Output the [X, Y] coordinate of the center of the cell containing the given text.  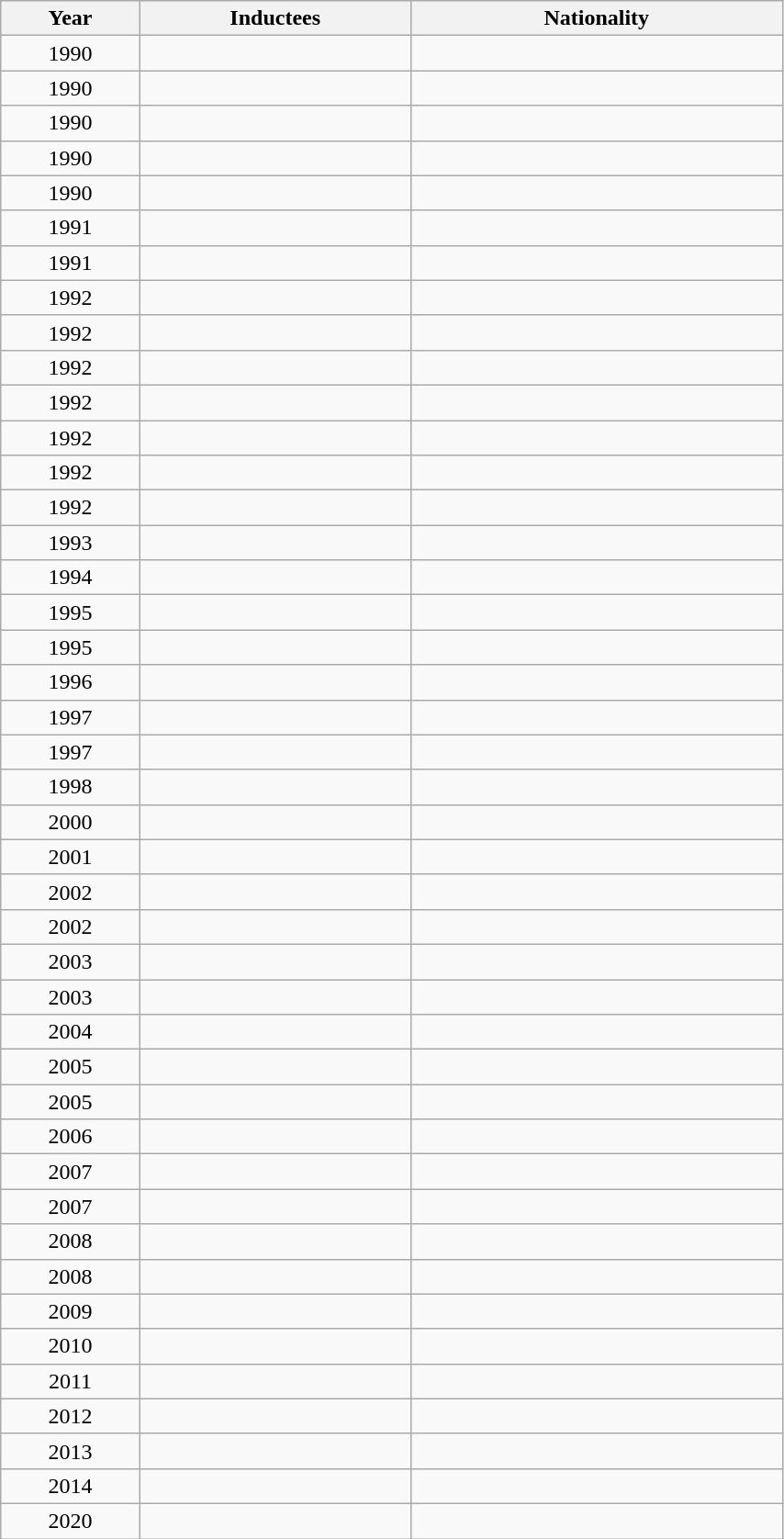
2006 [71, 1137]
Inductees [275, 18]
2001 [71, 857]
2013 [71, 1451]
2014 [71, 1486]
2012 [71, 1416]
2004 [71, 1032]
2009 [71, 1311]
Year [71, 18]
2000 [71, 822]
1993 [71, 543]
2020 [71, 1521]
Nationality [597, 18]
1996 [71, 682]
1994 [71, 578]
1998 [71, 787]
2010 [71, 1346]
2011 [71, 1381]
